Determine the (X, Y) coordinate at the center of the cell enclosing the given text.  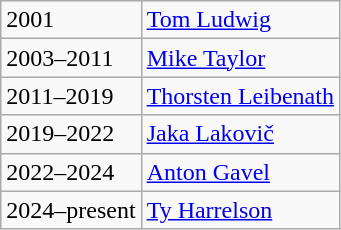
2019–2022 (71, 134)
2011–2019 (71, 96)
2001 (71, 20)
Ty Harrelson (240, 210)
Jaka Lakovič (240, 134)
2003–2011 (71, 58)
Mike Taylor (240, 58)
Thorsten Leibenath (240, 96)
2024–present (71, 210)
Anton Gavel (240, 172)
Tom Ludwig (240, 20)
2022–2024 (71, 172)
